Output the [X, Y] coordinate of the center of the cell containing the given text.  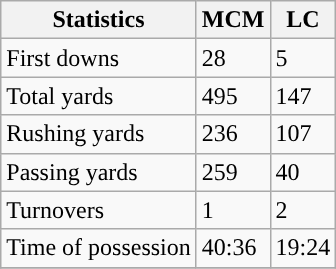
40 [303, 172]
LC [303, 20]
1 [233, 210]
495 [233, 96]
Passing yards [99, 172]
40:36 [233, 248]
MCM [233, 20]
Time of possession [99, 248]
Statistics [99, 20]
28 [233, 58]
Total yards [99, 96]
5 [303, 58]
147 [303, 96]
236 [233, 134]
Turnovers [99, 210]
2 [303, 210]
19:24 [303, 248]
Rushing yards [99, 134]
259 [233, 172]
107 [303, 134]
First downs [99, 58]
